Extract the [x, y] coordinate from the center of the cell holding the provided text.  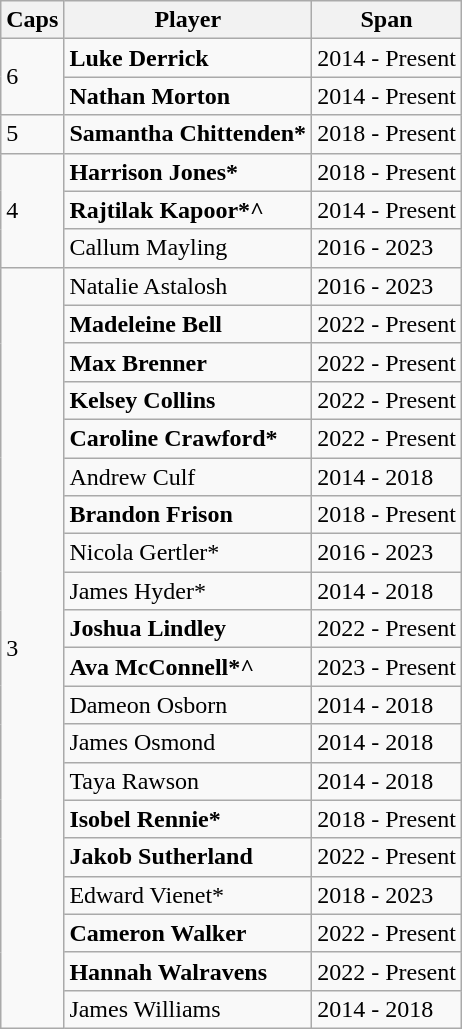
James Hyder* [188, 591]
Nicola Gertler* [188, 553]
Joshua Lindley [188, 629]
Jakob Sutherland [188, 857]
2023 - Present [387, 667]
3 [32, 648]
Natalie Astalosh [188, 286]
Caroline Crawford* [188, 438]
5 [32, 134]
Andrew Culf [188, 477]
2018 - 2023 [387, 895]
Taya Rawson [188, 781]
Luke Derrick [188, 58]
Max Brenner [188, 362]
Callum Mayling [188, 248]
Player [188, 20]
Brandon Frison [188, 515]
Kelsey Collins [188, 400]
Harrison Jones* [188, 172]
Nathan Morton [188, 96]
Isobel Rennie* [188, 819]
Hannah Walravens [188, 971]
Samantha Chittenden* [188, 134]
Rajtilak Kapoor*^ [188, 210]
Span [387, 20]
Caps [32, 20]
James Williams [188, 1009]
Dameon Osborn [188, 705]
James Osmond [188, 743]
Cameron Walker [188, 933]
Madeleine Bell [188, 324]
Ava McConnell*^ [188, 667]
Edward Vienet* [188, 895]
6 [32, 77]
4 [32, 210]
